Determine the [x, y] coordinate at the center of the cell enclosing the given text.  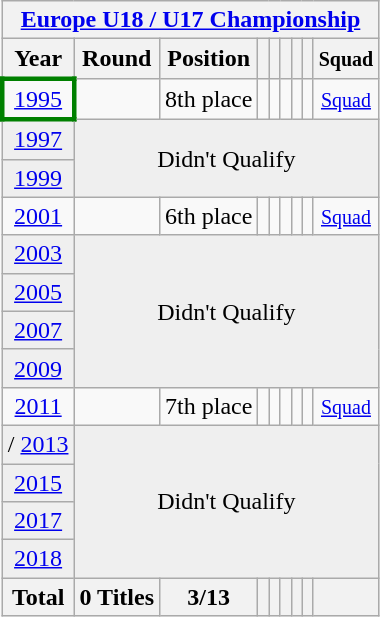
1999 [38, 178]
2009 [38, 368]
2003 [38, 254]
3/13 [209, 597]
2001 [38, 216]
Europe U18 / U17 Championship [190, 20]
2017 [38, 521]
7th place [209, 406]
2005 [38, 292]
6th place [209, 216]
2007 [38, 330]
Total [38, 597]
Year [38, 59]
8th place [209, 98]
1997 [38, 139]
0 Titles [117, 597]
Round [117, 59]
Position [209, 59]
/ 2013 [38, 444]
1995 [38, 98]
2015 [38, 483]
2011 [38, 406]
2018 [38, 559]
